Scan for the cell matching the given text and deliver its [X, Y] coordinate at center. 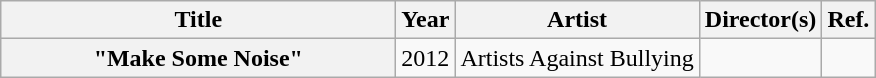
Title [198, 20]
Director(s) [760, 20]
Artist [577, 20]
2012 [426, 58]
Artists Against Bullying [577, 58]
"Make Some Noise" [198, 58]
Year [426, 20]
Ref. [848, 20]
